From the cell containing the given text, extract its center point as [x, y] coordinate. 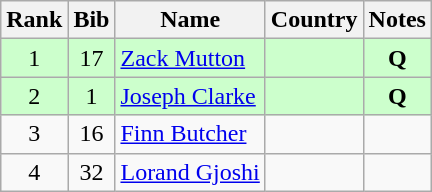
3 [34, 134]
2 [34, 96]
17 [92, 58]
Zack Mutton [190, 58]
Bib [92, 20]
Notes [397, 20]
4 [34, 172]
Name [190, 20]
Rank [34, 20]
Joseph Clarke [190, 96]
Lorand Gjoshi [190, 172]
16 [92, 134]
32 [92, 172]
Finn Butcher [190, 134]
Country [314, 20]
